Return the [x, y] coordinate for the center point of the cell that contains the specified text.  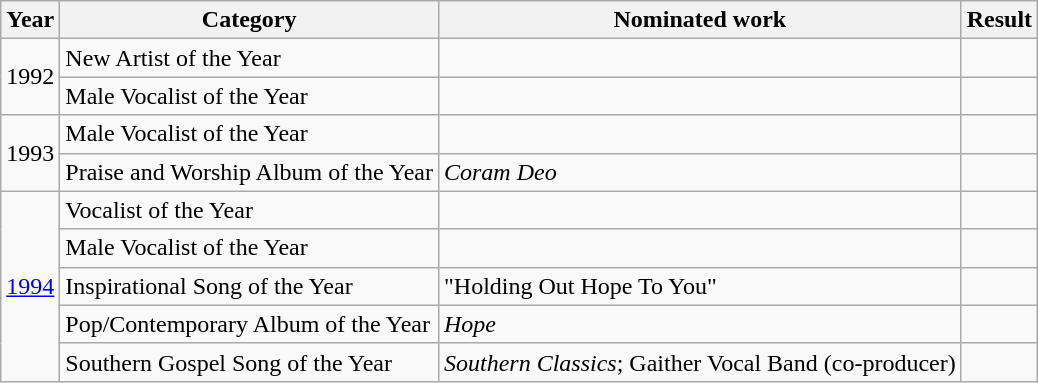
"Holding Out Hope To You" [700, 286]
Nominated work [700, 20]
1993 [30, 153]
Pop/Contemporary Album of the Year [250, 324]
Southern Classics; Gaither Vocal Band (co-producer) [700, 362]
Category [250, 20]
Coram Deo [700, 172]
Year [30, 20]
Hope [700, 324]
Southern Gospel Song of the Year [250, 362]
Praise and Worship Album of the Year [250, 172]
Inspirational Song of the Year [250, 286]
Vocalist of the Year [250, 210]
1994 [30, 286]
New Artist of the Year [250, 58]
1992 [30, 77]
Result [999, 20]
